Pinpoint the cell where the given text exists, returning its (X, Y) midpoint coordinate. 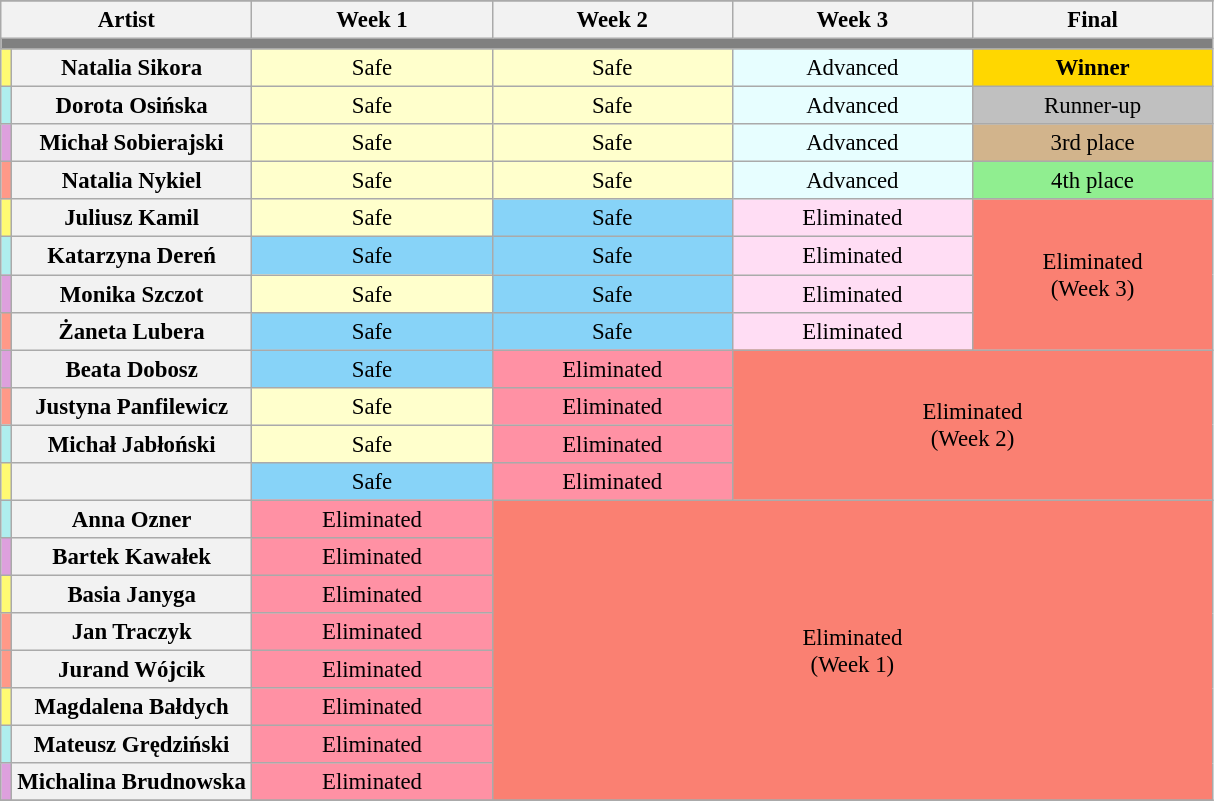
Natalia Sikora (132, 68)
Winner (1092, 68)
Eliminated(Week 3) (1092, 275)
Dorota Osińska (132, 106)
Week 3 (852, 20)
Week 2 (612, 20)
Eliminated(Week 2) (972, 425)
Artist (126, 20)
Eliminated(Week 1) (852, 650)
Michalina Brudnowska (132, 782)
Runner-up (1092, 106)
Bartek Kawałek (132, 557)
Monika Szczot (132, 294)
3rd place (1092, 143)
Mateusz Grędziński (132, 745)
Anna Ozner (132, 519)
Final (1092, 20)
Katarzyna Dereń (132, 256)
Jan Traczyk (132, 632)
Jurand Wójcik (132, 670)
Michał Sobierajski (132, 143)
Juliusz Kamil (132, 219)
Justyna Panfilewicz (132, 406)
Natalia Nykiel (132, 181)
Żaneta Lubera (132, 331)
4th place (1092, 181)
Basia Janyga (132, 594)
Week 1 (372, 20)
Michał Jabłoński (132, 444)
Magdalena Bałdych (132, 707)
Beata Dobosz (132, 369)
